Pinpoint the cell where the given text exists, returning its (X, Y) midpoint coordinate. 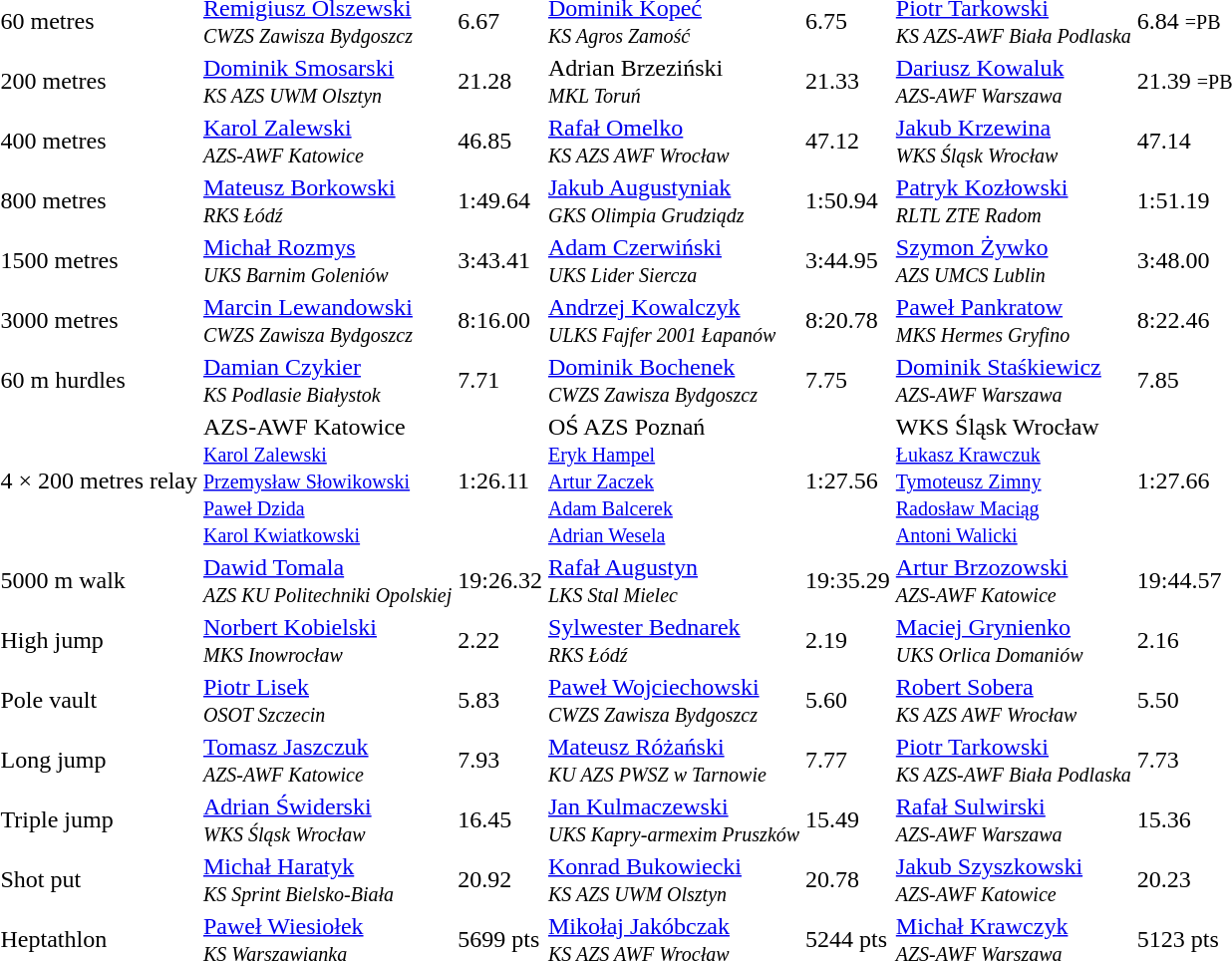
Maciej GrynienkoUKS Orlica Domaniów (1013, 640)
Dominik StaśkiewiczAZS-AWF Warszawa (1013, 381)
Rafał SulwirskiAZS-AWF Warszawa (1013, 819)
Mateusz RóżańskiKU AZS PWSZ w Tarnowie (674, 760)
16.45 (500, 819)
Szymon ŻywkoAZS UMCS Lublin (1013, 261)
Adrian ŚwiderskiWKS Śląsk Wrocław (327, 819)
AZS-AWF KatowiceKarol ZalewskiPrzemysław SłowikowskiPaweł DzidaKarol Kwiatkowski (327, 480)
1:49.64 (500, 201)
1:26.11 (500, 480)
7.77 (848, 760)
15.49 (848, 819)
1:27.56 (848, 480)
5.60 (848, 700)
Tomasz JaszczukAZS-AWF Katowice (327, 760)
Robert SoberaKS AZS AWF Wrocław (1013, 700)
Damian CzykierKS Podlasie Białystok (327, 381)
3:44.95 (848, 261)
Karol ZalewskiAZS-AWF Katowice (327, 142)
Dominik SmosarskiKS AZS UWM Olsztyn (327, 82)
8:20.78 (848, 321)
Paweł PankratowMKS Hermes Gryfino (1013, 321)
Patryk KozłowskiRLTL ZTE Radom (1013, 201)
Piotr LisekOSOT Szczecin (327, 700)
Artur BrzozowskiAZS-AWF Katowice (1013, 580)
Adrian BrzezińskiMKL Toruń (674, 82)
47.12 (848, 142)
19:26.32 (500, 580)
Marcin LewandowskiCWZS Zawisza Bydgoszcz (327, 321)
Jakub KrzewinaWKS Śląsk Wrocław (1013, 142)
2.19 (848, 640)
Konrad BukowieckiKS AZS UWM Olsztyn (674, 879)
1:50.94 (848, 201)
Rafał AugustynLKS Stal Mielec (674, 580)
Jakub SzyszkowskiAZS-AWF Katowice (1013, 879)
Dominik BochenekCWZS Zawisza Bydgoszcz (674, 381)
Adam CzerwińskiUKS Lider Siercza (674, 261)
Andrzej KowalczykULKS Fajfer 2001 Łapanów (674, 321)
3:43.41 (500, 261)
46.85 (500, 142)
7.71 (500, 381)
20.92 (500, 879)
Sylwester BednarekRKS Łódź (674, 640)
2.22 (500, 640)
Mateusz BorkowskiRKS Łódź (327, 201)
21.33 (848, 82)
20.78 (848, 879)
Paweł WojciechowskiCWZS Zawisza Bydgoszcz (674, 700)
OŚ AZS PoznańEryk HampelArtur ZaczekAdam BalcerekAdrian Wesela (674, 480)
21.28 (500, 82)
7.75 (848, 381)
Michał RozmysUKS Barnim Goleniów (327, 261)
Jan KulmaczewskiUKS Kapry-armexim Pruszków (674, 819)
5.83 (500, 700)
Rafał OmelkoKS AZS AWF Wrocław (674, 142)
Jakub AugustyniakGKS Olimpia Grudziądz (674, 201)
Piotr TarkowskiKS AZS-AWF Biała Podlaska (1013, 760)
Michał HaratykKS Sprint Bielsko-Biała (327, 879)
Dariusz KowalukAZS-AWF Warszawa (1013, 82)
7.93 (500, 760)
19:35.29 (848, 580)
Dawid TomalaAZS KU Politechniki Opolskiej (327, 580)
8:16.00 (500, 321)
WKS Śląsk WrocławŁukasz KrawczukTymoteusz ZimnyRadosław MaciągAntoni Walicki (1013, 480)
Norbert KobielskiMKS Inowrocław (327, 640)
